Detect which cell encompasses the target text, then output its (X, Y) center coordinate. 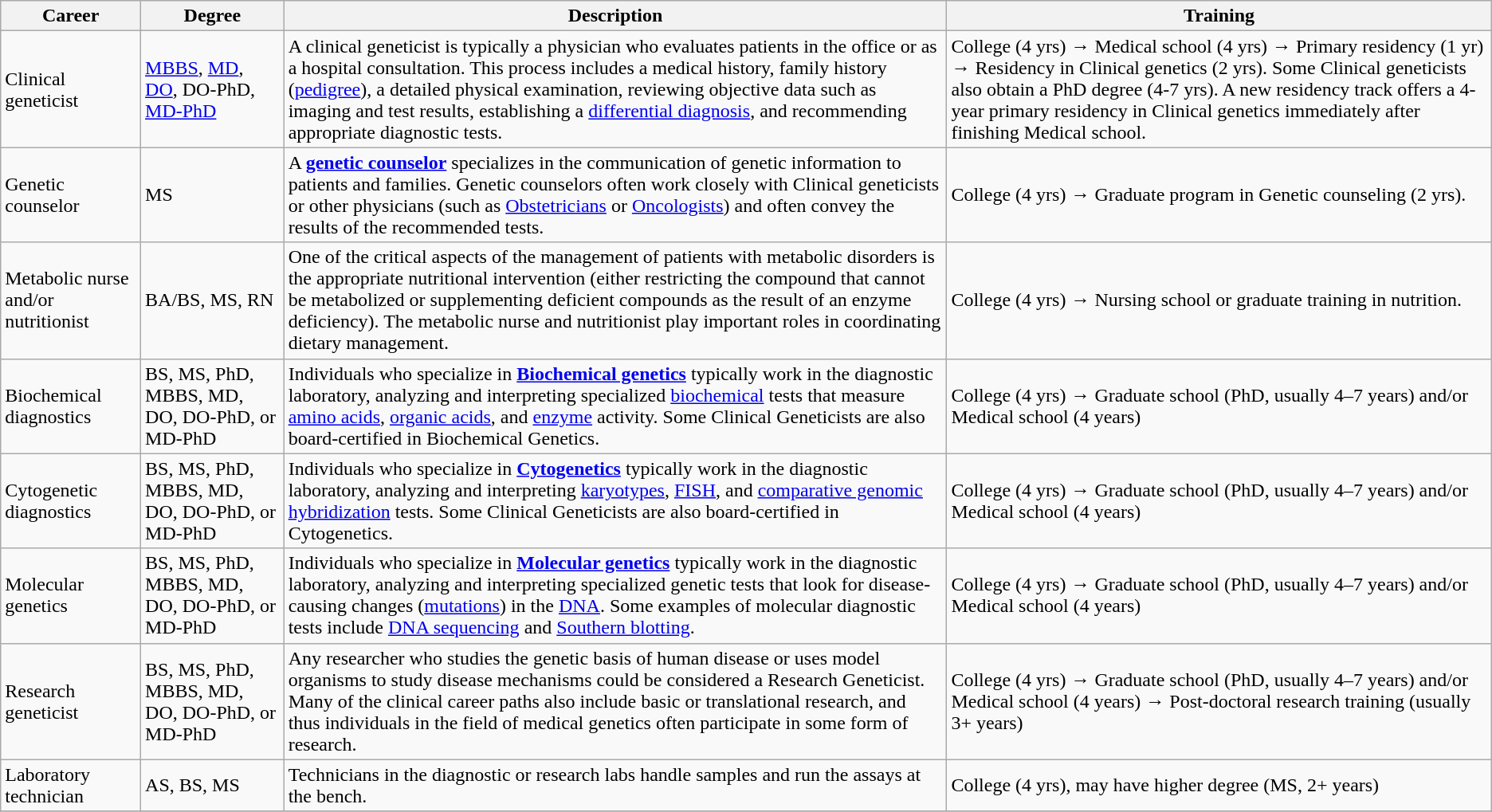
MBBS, MD, DO, DO-PhD, MD-PhD (213, 89)
Cytogenetic diagnostics (71, 500)
College (4 yrs) → Graduate school (PhD, usually 4–7 years) and/or Medical school (4 years) → Post-doctoral research training (usually 3+ years) (1219, 701)
Clinical geneticist (71, 89)
Technicians in the diagnostic or research labs handle samples and run the assays at the bench. (615, 786)
MS (213, 194)
Research geneticist (71, 701)
Biochemical diagnostics (71, 406)
Training (1219, 16)
Career (71, 16)
Description (615, 16)
Genetic counselor (71, 194)
College (4 yrs), may have higher degree (MS, 2+ years) (1219, 786)
Molecular genetics (71, 596)
College (4 yrs) → Graduate program in Genetic counseling (2 yrs). (1219, 194)
BA/BS, MS, RN (213, 300)
Laboratory technician (71, 786)
Degree (213, 16)
AS, BS, MS (213, 786)
Metabolic nurse and/or nutritionist (71, 300)
College (4 yrs) → Nursing school or graduate training in nutrition. (1219, 300)
